Return (X, Y) of the center of cell containing provided text 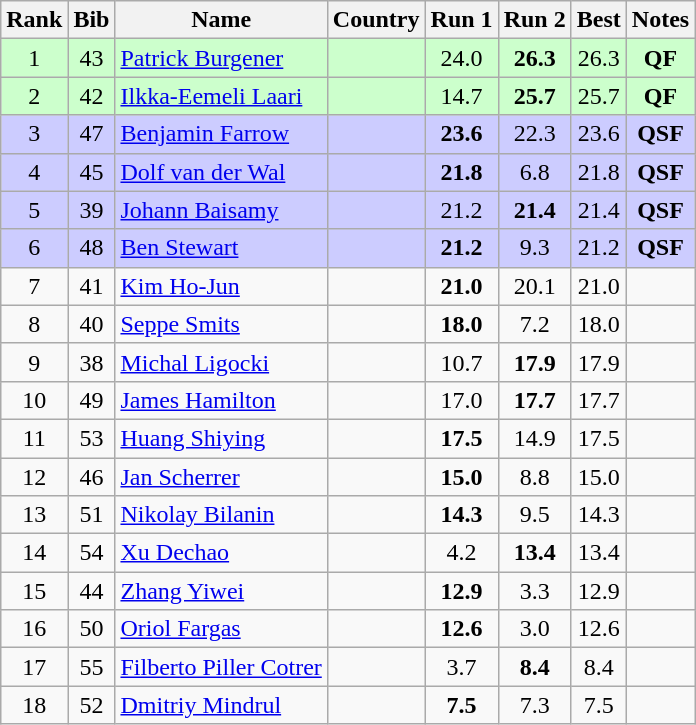
Country (376, 20)
9.3 (534, 248)
10.7 (462, 362)
Johann Baisamy (221, 210)
42 (92, 96)
7.2 (534, 324)
22.3 (534, 134)
50 (92, 629)
47 (92, 134)
46 (92, 477)
Ilkka-Eemeli Laari (221, 96)
10 (34, 400)
14 (34, 553)
Best (598, 20)
4.2 (462, 553)
Dmitriy Mindrul (221, 705)
3 (34, 134)
Jan Scherrer (221, 477)
8.8 (534, 477)
44 (92, 591)
Benjamin Farrow (221, 134)
7.3 (534, 705)
Ben Stewart (221, 248)
James Hamilton (221, 400)
9 (34, 362)
Run 1 (462, 20)
45 (92, 172)
40 (92, 324)
4 (34, 172)
52 (92, 705)
Rank (34, 20)
Kim Ho-Jun (221, 286)
Notes (660, 20)
38 (92, 362)
Nikolay Bilanin (221, 515)
5 (34, 210)
17 (34, 667)
55 (92, 667)
9.5 (534, 515)
39 (92, 210)
14.7 (462, 96)
49 (92, 400)
6.8 (534, 172)
Oriol Fargas (221, 629)
11 (34, 438)
Patrick Burgener (221, 58)
Bib (92, 20)
6 (34, 248)
1 (34, 58)
20.1 (534, 286)
48 (92, 248)
13 (34, 515)
Run 2 (534, 20)
24.0 (462, 58)
14.9 (534, 438)
12 (34, 477)
16 (34, 629)
Dolf van der Wal (221, 172)
41 (92, 286)
2 (34, 96)
51 (92, 515)
17.0 (462, 400)
Filberto Piller Cotrer (221, 667)
7 (34, 286)
Seppe Smits (221, 324)
3.3 (534, 591)
Huang Shiying (221, 438)
Xu Dechao (221, 553)
Name (221, 20)
43 (92, 58)
53 (92, 438)
18 (34, 705)
15 (34, 591)
54 (92, 553)
Zhang Yiwei (221, 591)
3.0 (534, 629)
8 (34, 324)
3.7 (462, 667)
Michal Ligocki (221, 362)
